Identify which cell holds the provided text, then report its [x, y] central coordinate. 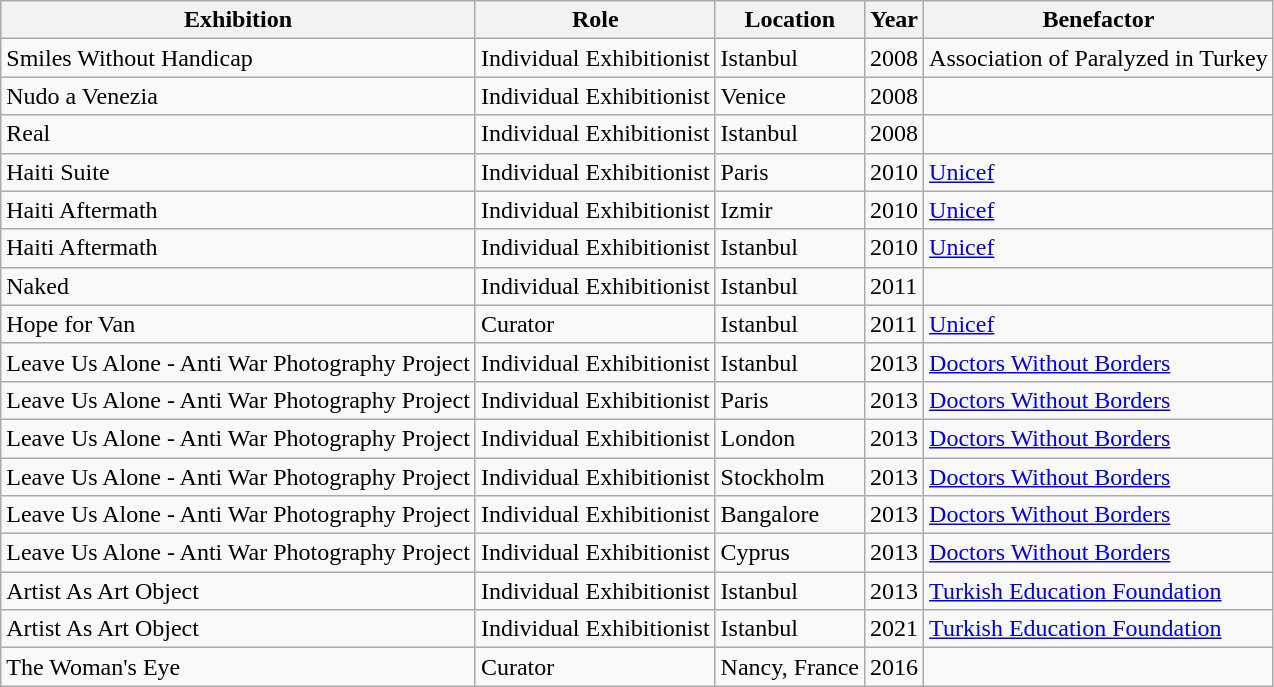
Naked [238, 286]
2016 [894, 667]
Smiles Without Handicap [238, 58]
The Woman's Eye [238, 667]
Exhibition [238, 20]
Cyprus [790, 553]
Nancy, France [790, 667]
Venice [790, 96]
Izmir [790, 210]
Benefactor [1099, 20]
Stockholm [790, 477]
Role [595, 20]
London [790, 438]
Bangalore [790, 515]
Nudo a Venezia [238, 96]
Real [238, 134]
Location [790, 20]
Association of Paralyzed in Turkey [1099, 58]
2021 [894, 629]
Year [894, 20]
Hope for Van [238, 324]
Haiti Suite [238, 172]
